Detect which cell encompasses the target text, then output its (x, y) center coordinate. 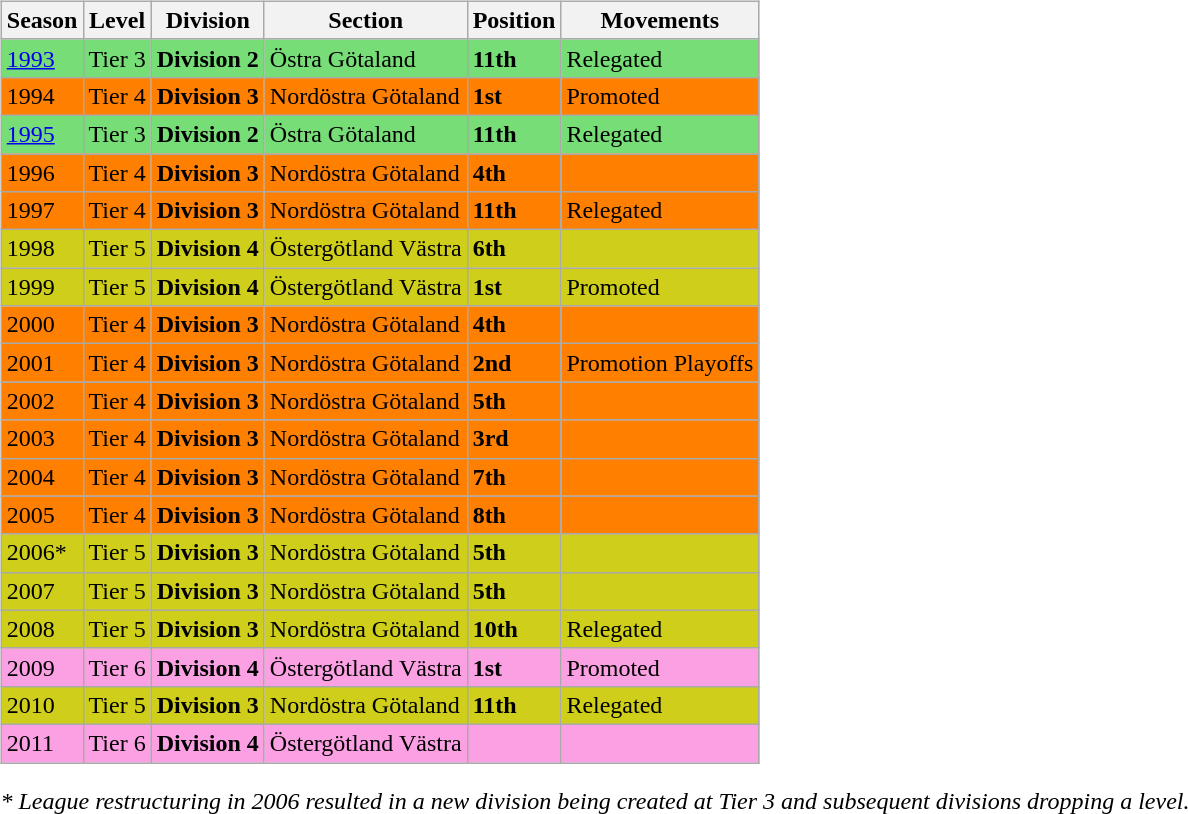
2009 (42, 667)
10th (514, 629)
Season (42, 20)
Promotion Playoffs (660, 363)
2004 (42, 477)
2011 (42, 743)
2002 (42, 401)
Position (514, 20)
2003 (42, 439)
2010 (42, 705)
2008 (42, 629)
1998 (42, 249)
2nd (514, 363)
2000 (42, 325)
7th (514, 477)
Movements (660, 20)
2005 (42, 515)
8th (514, 515)
2007 (42, 591)
6th (514, 249)
3rd (514, 439)
1997 (42, 211)
Division (208, 20)
1994 (42, 96)
Section (366, 20)
1996 (42, 173)
2006* (42, 553)
2001 (42, 363)
1993 (42, 58)
1999 (42, 287)
Level (117, 20)
1995 (42, 134)
